Determine the [X, Y] coordinate at the center of the cell enclosing the given text.  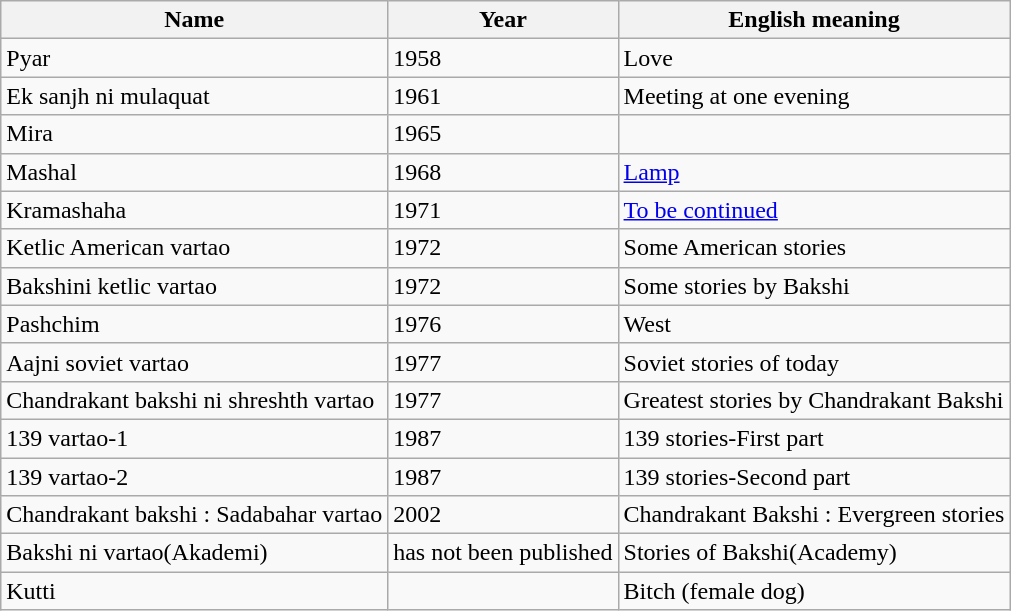
Kutti [194, 591]
1976 [503, 324]
Aajni soviet vartao [194, 362]
139 vartao-2 [194, 477]
Pyar [194, 58]
1968 [503, 172]
Some stories by Bakshi [814, 286]
Chandrakant bakshi ni shreshth vartao [194, 400]
English meaning [814, 20]
Some American stories [814, 248]
1971 [503, 210]
2002 [503, 515]
Ketlic American vartao [194, 248]
Greatest stories by Chandrakant Bakshi [814, 400]
Meeting at one evening [814, 96]
Ek sanjh ni mulaquat [194, 96]
139 stories-Second part [814, 477]
1958 [503, 58]
To be continued [814, 210]
139 vartao-1 [194, 438]
West [814, 324]
Mira [194, 134]
Kramashaha [194, 210]
Soviet stories of today [814, 362]
Chandrakant Bakshi : Evergreen stories [814, 515]
Love [814, 58]
Bakshini ketlic vartao [194, 286]
has not been published [503, 553]
Bitch (female dog) [814, 591]
Pashchim [194, 324]
Bakshi ni vartao(Akademi) [194, 553]
Year [503, 20]
Stories of Bakshi(Academy) [814, 553]
Lamp [814, 172]
139 stories-First part [814, 438]
1961 [503, 96]
Name [194, 20]
1965 [503, 134]
Mashal [194, 172]
Chandrakant bakshi : Sadabahar vartao [194, 515]
